From the cell containing the given text, extract its center point as (X, Y) coordinate. 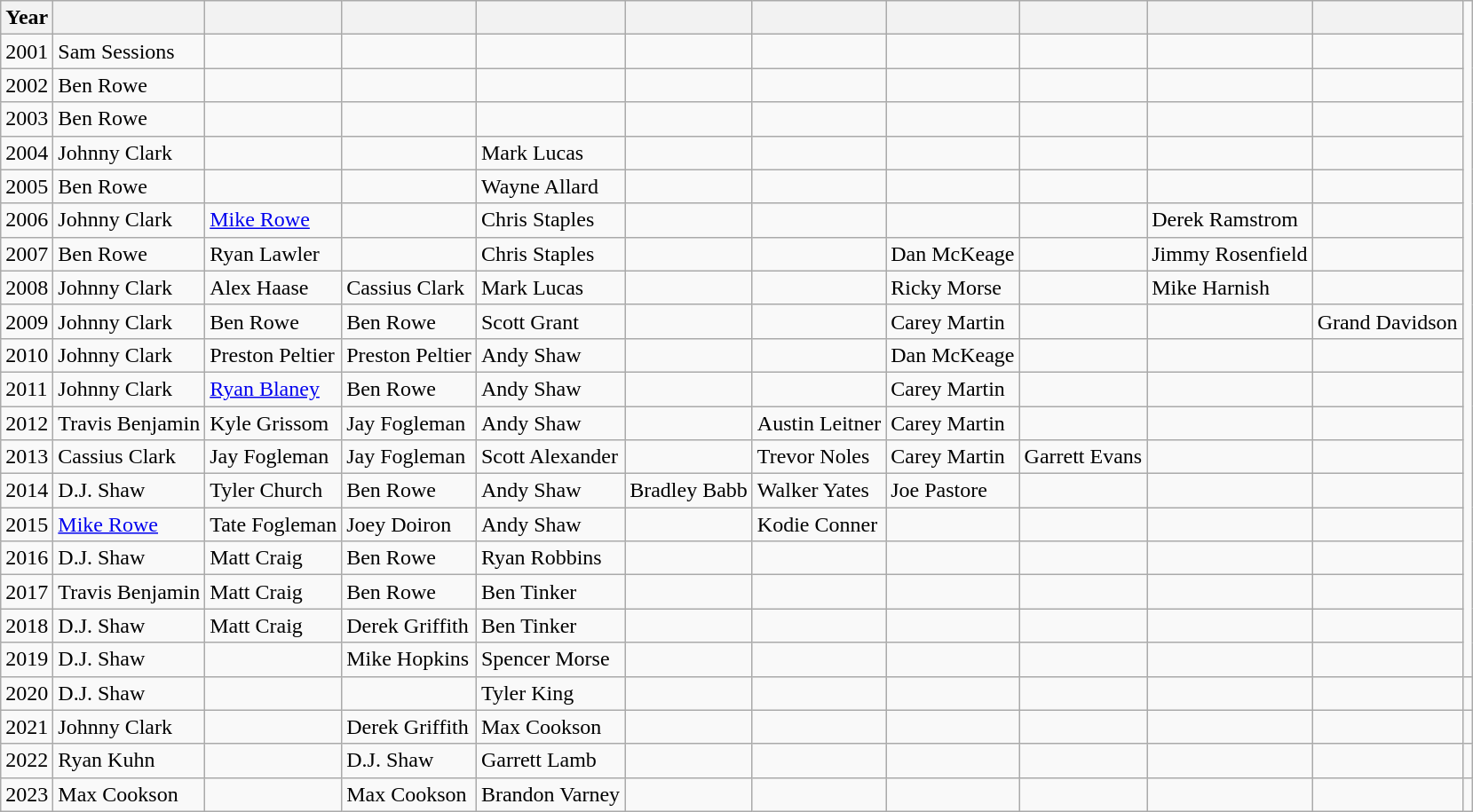
2001 (27, 51)
2016 (27, 558)
Year (27, 18)
Sam Sessions (130, 51)
2005 (27, 186)
Garrett Lamb (550, 761)
2017 (27, 592)
2022 (27, 761)
2007 (27, 254)
Trevor Noles (819, 457)
Joey Doiron (409, 524)
Tyler Church (273, 491)
Scott Grant (550, 321)
2008 (27, 288)
Garrett Evans (1083, 457)
Scott Alexander (550, 457)
Ryan Blaney (273, 389)
Kodie Conner (819, 524)
2014 (27, 491)
2018 (27, 626)
2013 (27, 457)
Ryan Kuhn (130, 761)
2011 (27, 389)
2003 (27, 119)
2019 (27, 659)
Bradley Babb (689, 491)
Grand Davidson (1387, 321)
Brandon Varney (550, 794)
2009 (27, 321)
Spencer Morse (550, 659)
Joe Pastore (953, 491)
Austin Leitner (819, 423)
2010 (27, 355)
2021 (27, 727)
Ricky Morse (953, 288)
Mike Hopkins (409, 659)
Tyler King (550, 693)
Tate Fogleman (273, 524)
2004 (27, 153)
Ryan Lawler (273, 254)
2020 (27, 693)
2006 (27, 220)
2002 (27, 85)
Derek Ramstrom (1230, 220)
Jimmy Rosenfield (1230, 254)
Walker Yates (819, 491)
Alex Haase (273, 288)
2023 (27, 794)
Mike Harnish (1230, 288)
2015 (27, 524)
2012 (27, 423)
Ryan Robbins (550, 558)
Wayne Allard (550, 186)
Kyle Grissom (273, 423)
